Locate the cell with the specified text and output its (x, y) center coordinate. 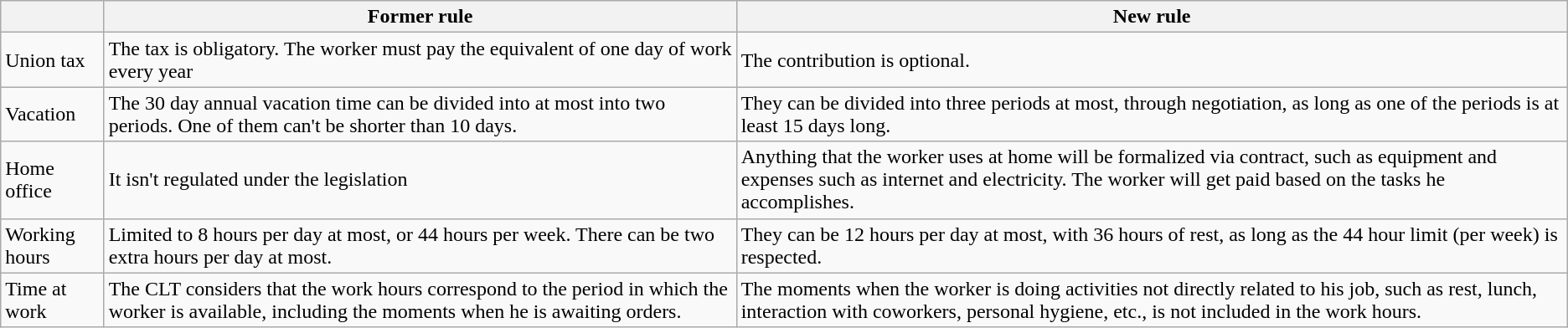
Vacation (52, 114)
They can be 12 hours per day at most, with 36 hours of rest, as long as the 44 hour limit (per week) is respected. (1152, 246)
Former rule (420, 17)
The contribution is optional. (1152, 60)
New rule (1152, 17)
Union tax (52, 60)
The CLT considers that the work hours correspond to the period in which the worker is available, including the moments when he is awaiting orders. (420, 300)
Working hours (52, 246)
They can be divided into three periods at most, through negotiation, as long as one of the periods is at least 15 days long. (1152, 114)
The tax is obligatory. The worker must pay the equivalent of one day of work every year (420, 60)
Home office (52, 180)
The 30 day annual vacation time can be divided into at most into two periods. One of them can't be shorter than 10 days. (420, 114)
It isn't regulated under the legislation (420, 180)
Limited to 8 hours per day at most, or 44 hours per week. There can be two extra hours per day at most. (420, 246)
Time at work (52, 300)
